Return (X, Y) of the center of cell containing provided text 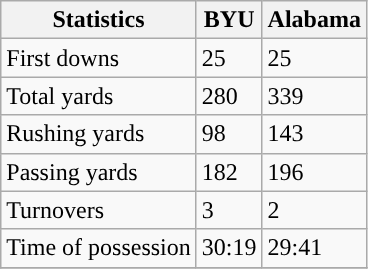
Rushing yards (99, 134)
30:19 (229, 248)
143 (314, 134)
3 (229, 210)
Alabama (314, 20)
196 (314, 172)
339 (314, 96)
Statistics (99, 20)
2 (314, 210)
182 (229, 172)
Passing yards (99, 172)
Time of possession (99, 248)
Total yards (99, 96)
First downs (99, 58)
98 (229, 134)
BYU (229, 20)
280 (229, 96)
29:41 (314, 248)
Turnovers (99, 210)
